Pinpoint the cell where the given text exists, returning its (X, Y) midpoint coordinate. 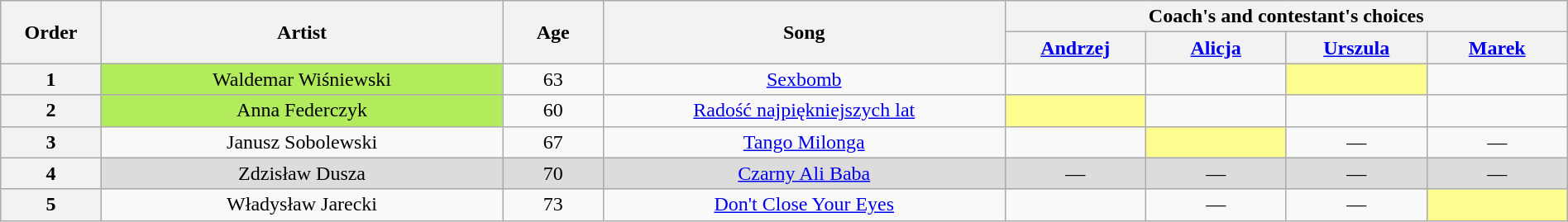
Don't Close Your Eyes (804, 205)
3 (51, 142)
Anna Federczyk (302, 111)
Urszula (1356, 48)
Zdzisław Dusza (302, 173)
Janusz Sobolewski (302, 142)
Czarny Ali Baba (804, 173)
67 (552, 142)
1 (51, 79)
60 (552, 111)
Tango Milonga (804, 142)
Marek (1497, 48)
63 (552, 79)
70 (552, 173)
73 (552, 205)
Władysław Jarecki (302, 205)
Waldemar Wiśniewski (302, 79)
Order (51, 32)
Artist (302, 32)
Age (552, 32)
Sexbomb (804, 79)
Alicja (1216, 48)
4 (51, 173)
Radość najpiękniejszych lat (804, 111)
2 (51, 111)
5 (51, 205)
Coach's and contestant's choices (1286, 17)
Song (804, 32)
Andrzej (1075, 48)
